Detect which cell encompasses the target text, then output its (x, y) center coordinate. 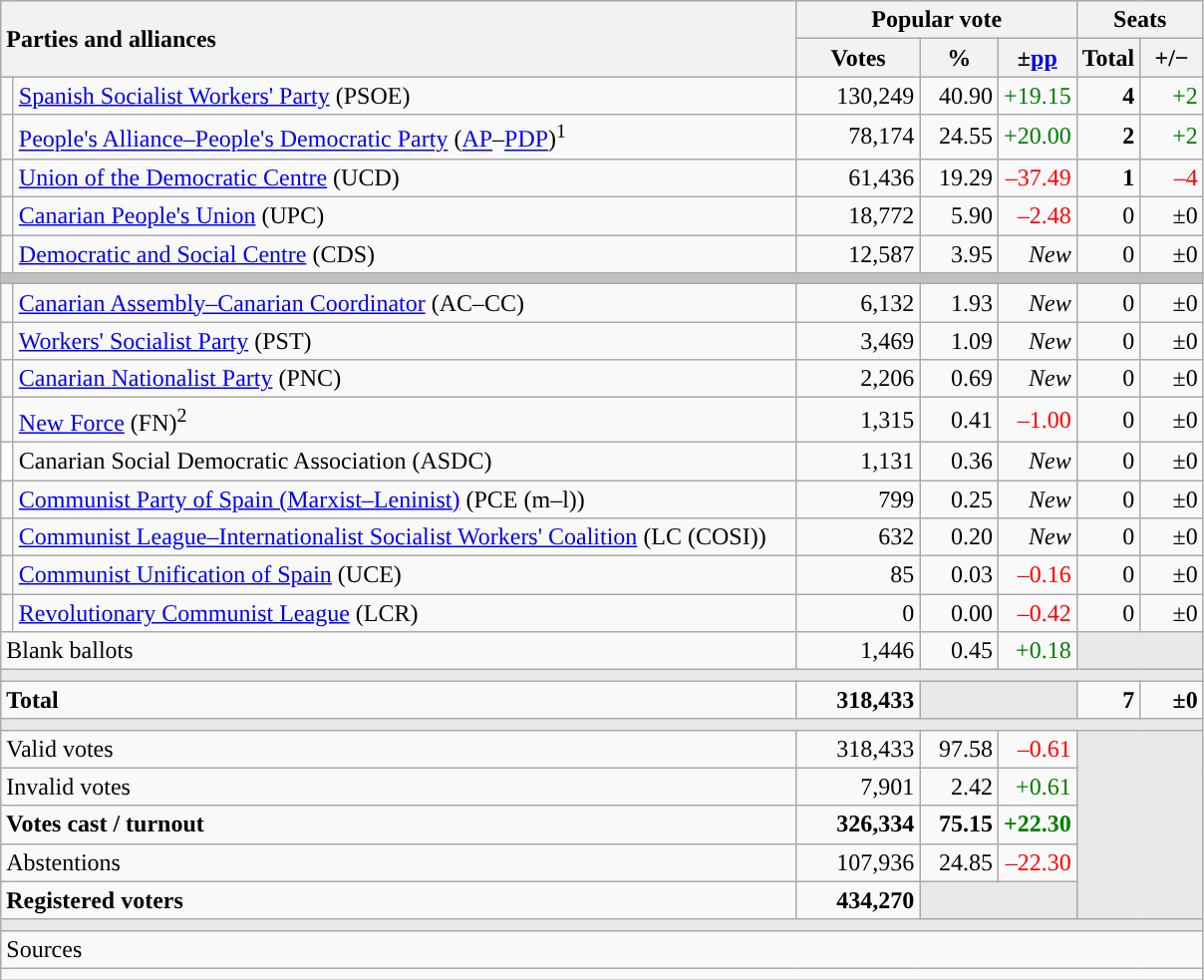
Seats (1140, 20)
1.93 (959, 303)
0.25 (959, 499)
2.42 (959, 787)
12,587 (858, 254)
Canarian Nationalist Party (PNC) (405, 379)
Communist Unification of Spain (UCE) (405, 575)
6,132 (858, 303)
–0.16 (1037, 575)
434,270 (858, 900)
Popular vote (937, 20)
–1.00 (1037, 421)
Parties and alliances (399, 39)
Communist League–Internationalist Socialist Workers' Coalition (LC (COSI)) (405, 537)
+20.00 (1037, 138)
Votes cast / turnout (399, 824)
Registered voters (399, 900)
1.09 (959, 341)
–37.49 (1037, 177)
Union of the Democratic Centre (UCD) (405, 177)
61,436 (858, 177)
0.36 (959, 461)
0.20 (959, 537)
40.90 (959, 96)
+22.30 (1037, 824)
+0.61 (1037, 787)
1,315 (858, 421)
–22.30 (1037, 862)
Canarian Assembly–Canarian Coordinator (AC–CC) (405, 303)
Workers' Socialist Party (PST) (405, 341)
326,334 (858, 824)
18,772 (858, 216)
0.03 (959, 575)
% (959, 58)
1,446 (858, 651)
1,131 (858, 461)
24.55 (959, 138)
±pp (1037, 58)
3,469 (858, 341)
7,901 (858, 787)
0.00 (959, 613)
3.95 (959, 254)
–0.61 (1037, 749)
4 (1108, 96)
799 (858, 499)
97.58 (959, 749)
107,936 (858, 862)
130,249 (858, 96)
New Force (FN)2 (405, 421)
0.41 (959, 421)
Valid votes (399, 749)
7 (1108, 700)
–2.48 (1037, 216)
0.69 (959, 379)
Abstentions (399, 862)
Canarian People's Union (UPC) (405, 216)
+/− (1172, 58)
–4 (1172, 177)
Canarian Social Democratic Association (ASDC) (405, 461)
Votes (858, 58)
1 (1108, 177)
5.90 (959, 216)
–0.42 (1037, 613)
2 (1108, 138)
+19.15 (1037, 96)
19.29 (959, 177)
24.85 (959, 862)
Invalid votes (399, 787)
Communist Party of Spain (Marxist–Leninist) (PCE (m–l)) (405, 499)
632 (858, 537)
Sources (602, 949)
+0.18 (1037, 651)
75.15 (959, 824)
People's Alliance–People's Democratic Party (AP–PDP)1 (405, 138)
85 (858, 575)
Blank ballots (399, 651)
78,174 (858, 138)
Revolutionary Communist League (LCR) (405, 613)
2,206 (858, 379)
Spanish Socialist Workers' Party (PSOE) (405, 96)
0.45 (959, 651)
Democratic and Social Centre (CDS) (405, 254)
